Return [X, Y] of the center of cell containing provided text 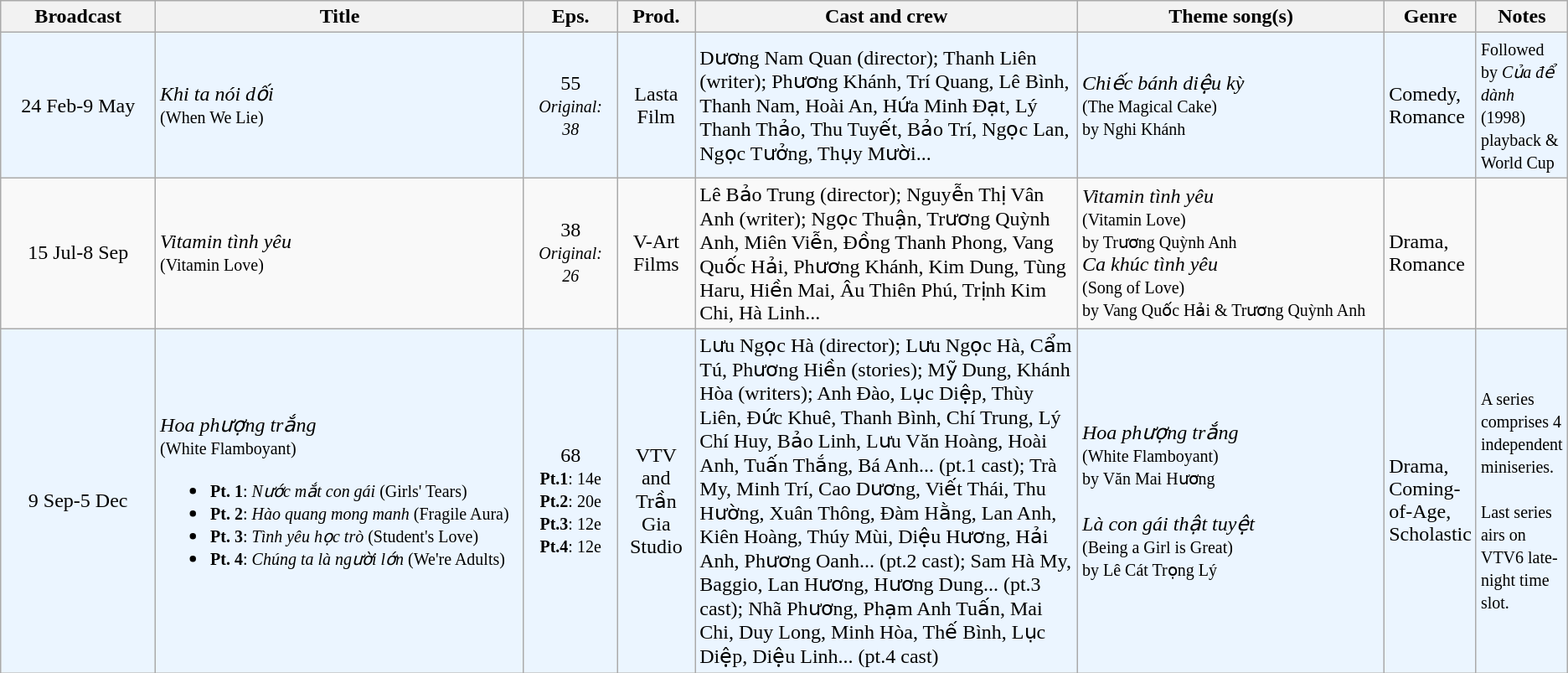
A series comprises 4 independent miniseries.Last series airs on VTV6 late-night time slot. [1521, 500]
9 Sep-5 Dec [79, 500]
Drama, Romance [1431, 253]
68 Pt.1: 14ePt.2: 20ePt.3: 12ePt.4: 12e [570, 500]
Theme song(s) [1231, 17]
Hoa phượng trắng (White Flamboyant)by Văn Mai HươngLà con gái thật tuyệt (Being a Girl is Great)by Lê Cát Trọng Lý [1231, 500]
VTVandTrần Gia Studio [657, 500]
Drama, Coming-of-Age, Scholastic [1431, 500]
Chiếc bánh diệu kỳ (The Magical Cake)by Nghi Khánh [1231, 106]
Genre [1431, 17]
Broadcast [79, 17]
15 Jul-8 Sep [79, 253]
Notes [1521, 17]
Comedy, Romance [1431, 106]
24 Feb-9 May [79, 106]
38Original: 26 [570, 253]
Prod. [657, 17]
55Original: 38 [570, 106]
Lasta Film [657, 106]
Vitamin tình yêu (Vitamin Love) [340, 253]
V-Art Films [657, 253]
Khi ta nói dối (When We Lie) [340, 106]
Cast and crew [886, 17]
Vitamin tình yêu (Vitamin Love)by Trương Quỳnh AnhCa khúc tình yêu (Song of Love)by Vang Quốc Hải & Trương Quỳnh Anh [1231, 253]
Eps. [570, 17]
Title [340, 17]
Followed by Của để dành (1998) playback & World Cup [1521, 106]
